Output the (X, Y) coordinate of the center of the cell containing the given text.  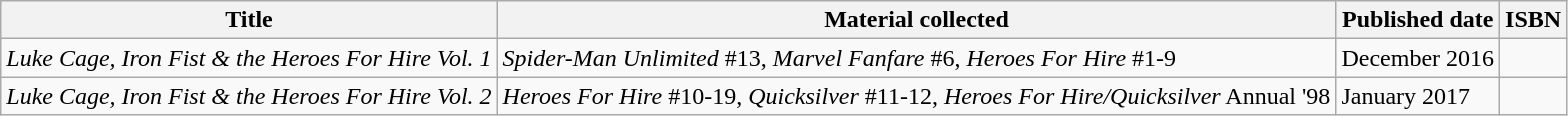
ISBN (1534, 20)
Material collected (916, 20)
Luke Cage, Iron Fist & the Heroes For Hire Vol. 2 (249, 96)
Heroes For Hire #10-19, Quicksilver #11-12, Heroes For Hire/Quicksilver Annual '98 (916, 96)
Published date (1418, 20)
Luke Cage, Iron Fist & the Heroes For Hire Vol. 1 (249, 58)
January 2017 (1418, 96)
Spider-Man Unlimited #13, Marvel Fanfare #6, Heroes For Hire #1-9 (916, 58)
December 2016 (1418, 58)
Title (249, 20)
